Return the (X, Y) coordinate for the center point of the cell that contains the specified text.  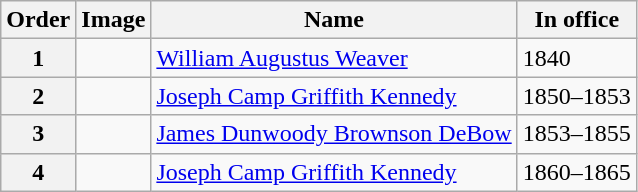
Image (114, 20)
1 (38, 58)
William Augustus Weaver (334, 58)
2 (38, 96)
In office (576, 20)
4 (38, 172)
1860–1865 (576, 172)
1850–1853 (576, 96)
1840 (576, 58)
James Dunwoody Brownson DeBow (334, 134)
Order (38, 20)
Name (334, 20)
3 (38, 134)
1853–1855 (576, 134)
